Extract the (x, y) coordinate from the center of the cell holding the provided text.  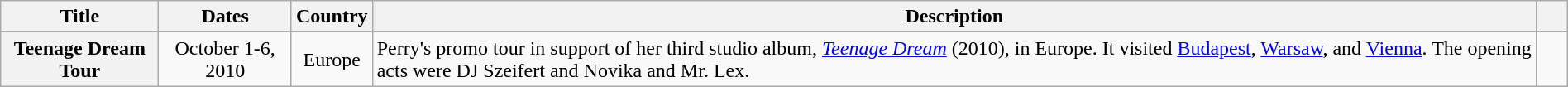
Country (332, 17)
October 1-6, 2010 (225, 60)
Title (79, 17)
Teenage Dream Tour (79, 60)
Description (954, 17)
Dates (225, 17)
Europe (332, 60)
